Provide the [X, Y] coordinate of the cell's center where the given text is located.  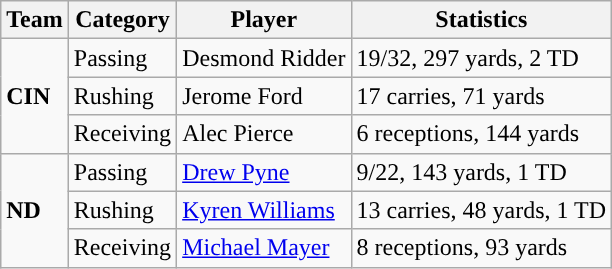
Statistics [482, 20]
9/22, 143 yards, 1 TD [482, 172]
Kyren Williams [264, 210]
Jerome Ford [264, 96]
Desmond Ridder [264, 58]
Alec Pierce [264, 134]
19/32, 297 yards, 2 TD [482, 58]
Team [35, 20]
ND [35, 210]
13 carries, 48 yards, 1 TD [482, 210]
Player [264, 20]
Michael Mayer [264, 248]
6 receptions, 144 yards [482, 134]
Category [122, 20]
CIN [35, 96]
8 receptions, 93 yards [482, 248]
Drew Pyne [264, 172]
17 carries, 71 yards [482, 96]
